Scan for the cell matching the given text and deliver its [x, y] coordinate at center. 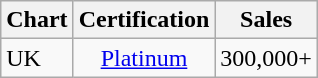
300,000+ [266, 58]
Platinum [144, 58]
Certification [144, 20]
UK [37, 58]
Chart [37, 20]
Sales [266, 20]
